For the text-containing cell, return its midpoint in [x, y] coordinate format. 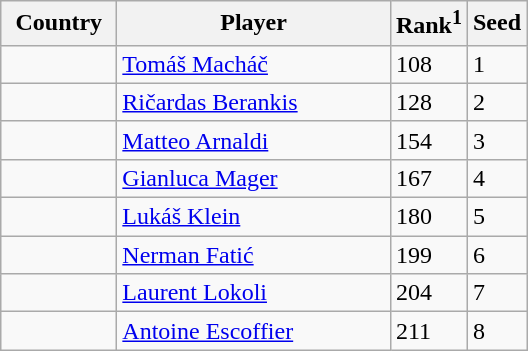
4 [496, 178]
167 [428, 178]
1 [496, 64]
180 [428, 217]
Gianluca Mager [254, 178]
Player [254, 24]
Lukáš Klein [254, 217]
5 [496, 217]
211 [428, 331]
154 [428, 140]
Country [59, 24]
108 [428, 64]
Tomáš Macháč [254, 64]
204 [428, 293]
7 [496, 293]
Rank1 [428, 24]
Laurent Lokoli [254, 293]
199 [428, 255]
128 [428, 102]
Matteo Arnaldi [254, 140]
3 [496, 140]
Ričardas Berankis [254, 102]
Nerman Fatić [254, 255]
Antoine Escoffier [254, 331]
8 [496, 331]
Seed [496, 24]
6 [496, 255]
2 [496, 102]
